Return the (X, Y) coordinate for the center point of the cell that contains the specified text.  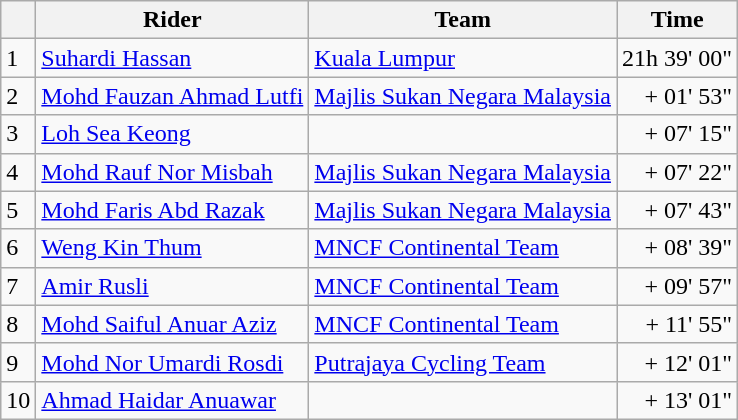
3 (18, 134)
4 (18, 172)
6 (18, 248)
Mohd Nor Umardi Rosdi (172, 362)
Mohd Saiful Anuar Aziz (172, 324)
1 (18, 58)
Suhardi Hassan (172, 58)
+ 08' 39" (676, 248)
Time (676, 20)
+ 11' 55" (676, 324)
8 (18, 324)
10 (18, 400)
Rider (172, 20)
Mohd Fauzan Ahmad Lutfi (172, 96)
Kuala Lumpur (463, 58)
Putrajaya Cycling Team (463, 362)
+ 12' 01" (676, 362)
Ahmad Haidar Anuawar (172, 400)
7 (18, 286)
Mohd Rauf Nor Misbah (172, 172)
+ 07' 15" (676, 134)
Loh Sea Keong (172, 134)
Amir Rusli (172, 286)
+ 13' 01" (676, 400)
+ 09' 57" (676, 286)
2 (18, 96)
9 (18, 362)
Team (463, 20)
+ 07' 43" (676, 210)
Mohd Faris Abd Razak (172, 210)
21h 39' 00" (676, 58)
Weng Kin Thum (172, 248)
5 (18, 210)
+ 07' 22" (676, 172)
+ 01' 53" (676, 96)
